Extract the (X, Y) coordinate from the center of the cell holding the provided text.  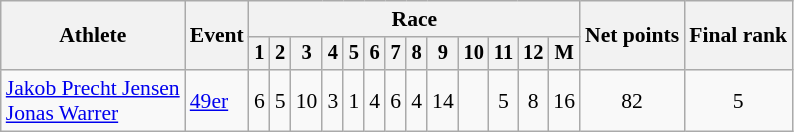
82 (632, 100)
Jakob Precht JensenJonas Warrer (93, 100)
2 (280, 54)
9 (443, 54)
16 (564, 100)
49er (217, 100)
Race (414, 19)
11 (504, 54)
Athlete (93, 36)
Final rank (738, 36)
12 (533, 54)
Net points (632, 36)
Event (217, 36)
7 (396, 54)
M (564, 54)
14 (443, 100)
